Output the (x, y) coordinate of the center of the cell containing the given text.  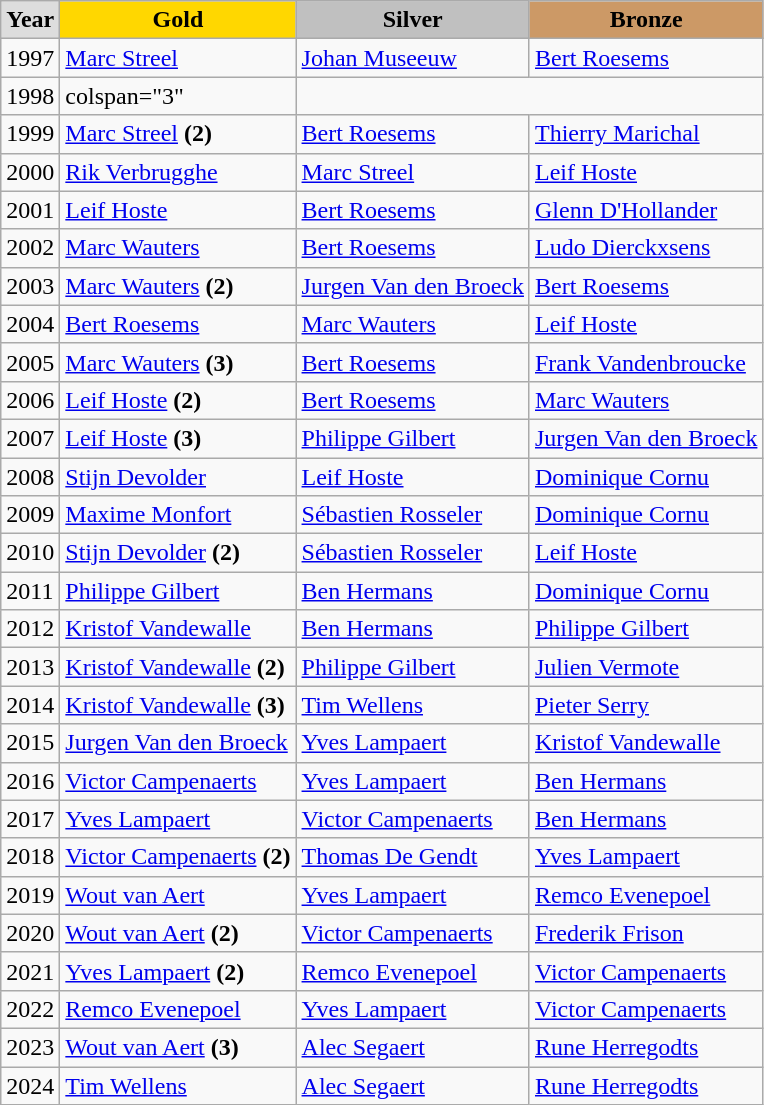
Stijn Devolder (2) (178, 553)
2017 (30, 819)
Thomas De Gendt (412, 857)
2007 (30, 438)
2006 (30, 400)
2010 (30, 553)
Year (30, 20)
2016 (30, 781)
2018 (30, 857)
1999 (30, 134)
Bronze (646, 20)
Gold (178, 20)
1997 (30, 58)
2005 (30, 362)
Rik Verbrugghe (178, 172)
Julien Vermote (646, 667)
2022 (30, 1009)
Leif Hoste (3) (178, 438)
2012 (30, 629)
2015 (30, 743)
Glenn D'Hollander (646, 210)
2008 (30, 477)
Stijn Devolder (178, 477)
2002 (30, 248)
Johan Museeuw (412, 58)
Victor Campenaerts (2) (178, 857)
2009 (30, 515)
Marc Streel (2) (178, 134)
2011 (30, 591)
Silver (412, 20)
2000 (30, 172)
Wout van Aert (178, 895)
Wout van Aert (3) (178, 1047)
Marc Wauters (3) (178, 362)
Marc Wauters (2) (178, 286)
2003 (30, 286)
2020 (30, 933)
colspan="3" (178, 96)
2004 (30, 324)
Frederik Frison (646, 933)
2021 (30, 971)
Kristof Vandewalle (2) (178, 667)
Pieter Serry (646, 705)
Leif Hoste (2) (178, 400)
2023 (30, 1047)
2024 (30, 1085)
2014 (30, 705)
Thierry Marichal (646, 134)
2019 (30, 895)
Ludo Dierckxsens (646, 248)
Maxime Monfort (178, 515)
2001 (30, 210)
2013 (30, 667)
1998 (30, 96)
Frank Vandenbroucke (646, 362)
Kristof Vandewalle (3) (178, 705)
Wout van Aert (2) (178, 933)
Yves Lampaert (2) (178, 971)
